Search for the cell housing the specified text and yield its [X, Y] center coordinate. 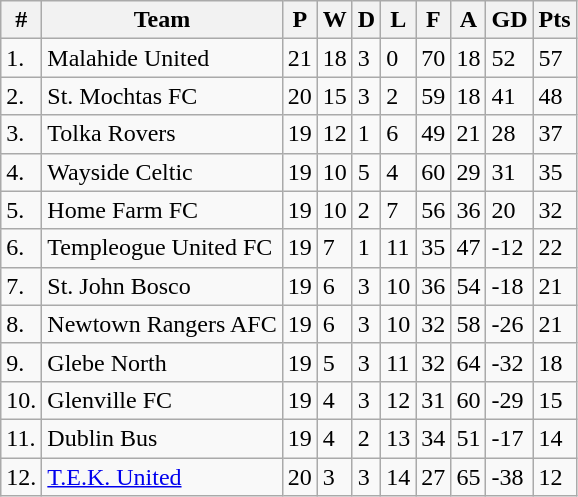
-38 [510, 477]
St. John Bosco [162, 286]
W [334, 20]
58 [468, 324]
L [398, 20]
Newtown Rangers AFC [162, 324]
-26 [510, 324]
37 [554, 134]
9. [22, 362]
59 [434, 96]
48 [554, 96]
6. [22, 248]
Dublin Bus [162, 438]
3. [22, 134]
8. [22, 324]
Home Farm FC [162, 210]
57 [554, 58]
5. [22, 210]
28 [510, 134]
54 [468, 286]
-12 [510, 248]
Malahide United [162, 58]
7. [22, 286]
-18 [510, 286]
10. [22, 400]
-29 [510, 400]
47 [468, 248]
T.E.K. United [162, 477]
-32 [510, 362]
27 [434, 477]
12. [22, 477]
St. Mochtas FC [162, 96]
29 [468, 172]
11. [22, 438]
2. [22, 96]
22 [554, 248]
P [300, 20]
GD [510, 20]
Wayside Celtic [162, 172]
13 [398, 438]
F [434, 20]
Team [162, 20]
Templeogue United FC [162, 248]
Glebe North [162, 362]
Tolka Rovers [162, 134]
Glenville FC [162, 400]
4. [22, 172]
0 [398, 58]
D [366, 20]
-17 [510, 438]
Pts [554, 20]
64 [468, 362]
70 [434, 58]
65 [468, 477]
34 [434, 438]
56 [434, 210]
# [22, 20]
49 [434, 134]
1. [22, 58]
51 [468, 438]
41 [510, 96]
A [468, 20]
52 [510, 58]
